Find where the given text appears and provide that cell's center as [X, Y] coordinate. 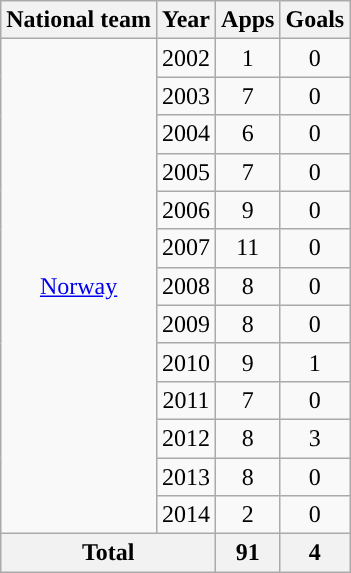
2012 [186, 438]
2004 [186, 134]
4 [315, 553]
Total [108, 553]
2011 [186, 400]
11 [248, 248]
Norway [79, 286]
National team [79, 20]
3 [315, 438]
2006 [186, 210]
2005 [186, 172]
2008 [186, 286]
2002 [186, 58]
2003 [186, 96]
2007 [186, 248]
2009 [186, 324]
Apps [248, 20]
Goals [315, 20]
2010 [186, 362]
6 [248, 134]
91 [248, 553]
2014 [186, 515]
Year [186, 20]
2013 [186, 477]
2 [248, 515]
